Search for the cell housing the specified text and yield its (X, Y) center coordinate. 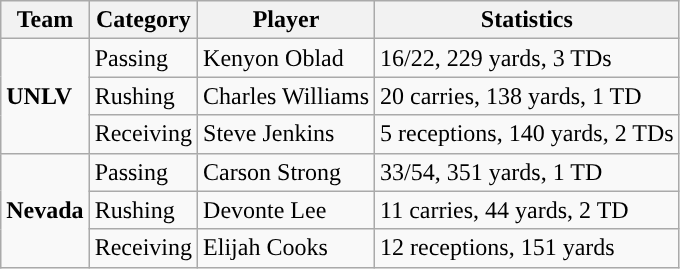
12 receptions, 151 yards (528, 248)
16/22, 229 yards, 3 TDs (528, 58)
Charles Williams (286, 96)
Player (286, 20)
5 receptions, 140 yards, 2 TDs (528, 134)
Team (45, 20)
Carson Strong (286, 172)
Kenyon Oblad (286, 58)
Statistics (528, 20)
20 carries, 138 yards, 1 TD (528, 96)
11 carries, 44 yards, 2 TD (528, 210)
UNLV (45, 96)
Steve Jenkins (286, 134)
Category (143, 20)
Nevada (45, 210)
Elijah Cooks (286, 248)
Devonte Lee (286, 210)
33/54, 351 yards, 1 TD (528, 172)
